Pinpoint the cell where the given text exists, returning its (X, Y) midpoint coordinate. 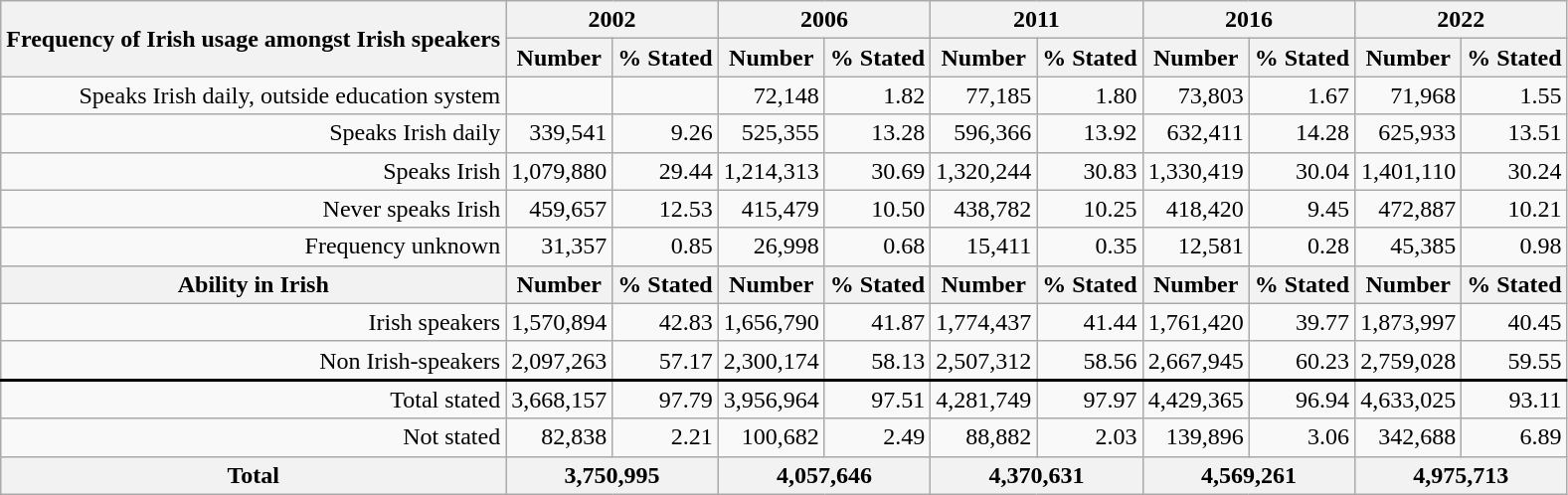
30.04 (1302, 171)
30.83 (1090, 171)
4,057,646 (823, 475)
3,668,157 (559, 400)
1,873,997 (1408, 322)
14.28 (1302, 133)
1.80 (1090, 95)
13.28 (877, 133)
625,933 (1408, 133)
418,420 (1195, 209)
415,479 (772, 209)
2016 (1249, 20)
41.44 (1090, 322)
60.23 (1302, 360)
57.17 (665, 360)
96.94 (1302, 400)
30.69 (877, 171)
Speaks Irish daily (254, 133)
100,682 (772, 437)
40.45 (1514, 322)
4,569,261 (1249, 475)
3.06 (1302, 437)
97.97 (1090, 400)
15,411 (984, 247)
4,975,713 (1462, 475)
30.24 (1514, 171)
Ability in Irish (254, 284)
97.79 (665, 400)
2.49 (877, 437)
2,667,945 (1195, 360)
1,330,419 (1195, 171)
1.82 (877, 95)
77,185 (984, 95)
1,079,880 (559, 171)
0.35 (1090, 247)
97.51 (877, 400)
0.28 (1302, 247)
139,896 (1195, 437)
1,401,110 (1408, 171)
Irish speakers (254, 322)
4,281,749 (984, 400)
1.67 (1302, 95)
342,688 (1408, 437)
26,998 (772, 247)
2006 (823, 20)
10.50 (877, 209)
45,385 (1408, 247)
2.03 (1090, 437)
1,656,790 (772, 322)
4,370,631 (1036, 475)
59.55 (1514, 360)
2022 (1462, 20)
2,507,312 (984, 360)
438,782 (984, 209)
Total stated (254, 400)
632,411 (1195, 133)
13.51 (1514, 133)
72,148 (772, 95)
Not stated (254, 437)
2,759,028 (1408, 360)
2,300,174 (772, 360)
42.83 (665, 322)
58.13 (877, 360)
0.98 (1514, 247)
29.44 (665, 171)
2,097,263 (559, 360)
73,803 (1195, 95)
3,750,995 (612, 475)
31,357 (559, 247)
4,429,365 (1195, 400)
Never speaks Irish (254, 209)
2.21 (665, 437)
41.87 (877, 322)
0.68 (877, 247)
10.21 (1514, 209)
596,366 (984, 133)
Frequency unknown (254, 247)
Frequency of Irish usage amongst Irish speakers (254, 39)
1,774,437 (984, 322)
1,320,244 (984, 171)
Non Irish-speakers (254, 360)
Speaks Irish daily, outside education system (254, 95)
1.55 (1514, 95)
71,968 (1408, 95)
1,570,894 (559, 322)
82,838 (559, 437)
4,633,025 (1408, 400)
2011 (1036, 20)
2002 (612, 20)
472,887 (1408, 209)
339,541 (559, 133)
9.45 (1302, 209)
9.26 (665, 133)
58.56 (1090, 360)
88,882 (984, 437)
93.11 (1514, 400)
6.89 (1514, 437)
1,214,313 (772, 171)
459,657 (559, 209)
10.25 (1090, 209)
Speaks Irish (254, 171)
3,956,964 (772, 400)
12.53 (665, 209)
1,761,420 (1195, 322)
525,355 (772, 133)
13.92 (1090, 133)
Total (254, 475)
12,581 (1195, 247)
39.77 (1302, 322)
0.85 (665, 247)
